Search for the cell housing the specified text and yield its [X, Y] center coordinate. 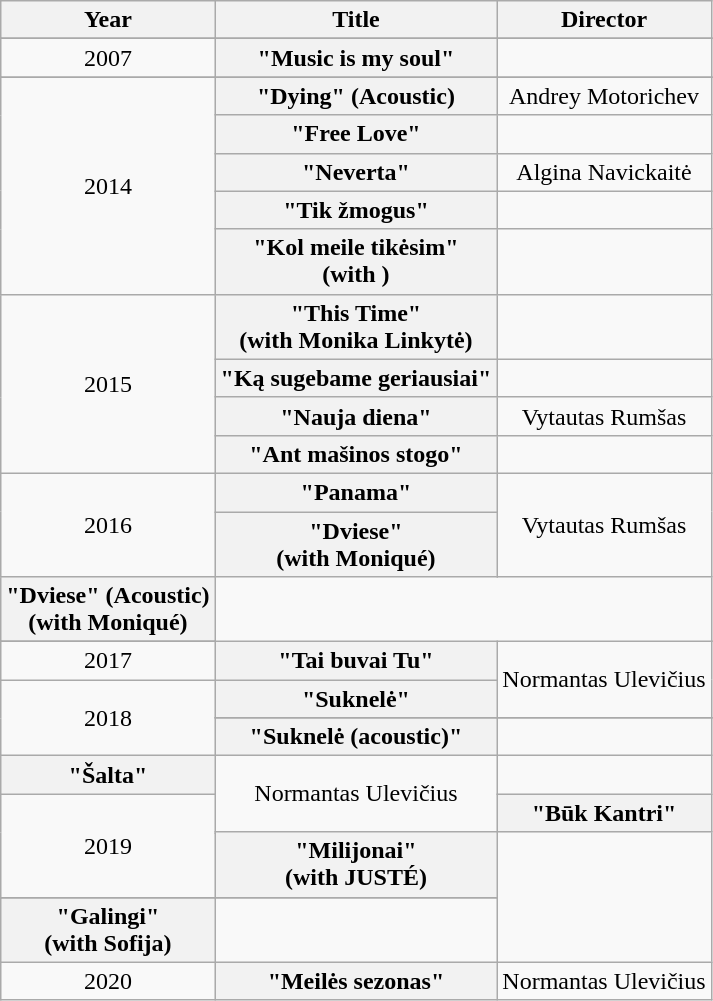
"Suknelė" [356, 699]
2019 [108, 846]
"Dviese" (Acoustic)(with Moniqué) [108, 610]
2015 [108, 384]
"Panama" [356, 492]
"Kol meile tikėsim"(with ) [356, 262]
"Tai buvai Tu" [356, 661]
"Dviese"(with Moniqué) [356, 544]
2016 [108, 524]
Algina Navickaitė [604, 172]
"Meilės sezonas" [356, 981]
"Suknelė (acoustic)" [356, 737]
2017 [108, 661]
"Ant mašinos stogo" [356, 454]
Director [604, 20]
2007 [108, 58]
"Music is my soul" [356, 58]
"Galingi"(with Sofija) [108, 930]
"Tik žmogus" [356, 210]
"Dying" (Acoustic) [356, 96]
"Free Love" [356, 134]
"Šalta" [108, 775]
"Būk Kantri" [604, 813]
"This Time"(with Monika Linkytė) [356, 326]
2020 [108, 981]
"Neverta" [356, 172]
Andrey Motorichev [604, 96]
Title [356, 20]
2014 [108, 186]
Year [108, 20]
"Ką sugebame geriausiai" [356, 378]
"Nauja diena" [356, 416]
"Milijonai"(with JUSTÉ) [356, 864]
2018 [108, 718]
